Scan for the cell matching the given text and deliver its (x, y) coordinate at center. 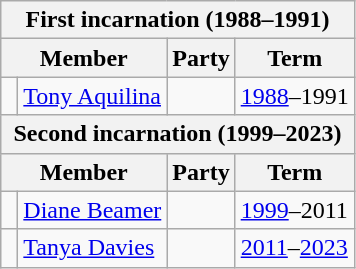
First incarnation (1988–1991) (178, 20)
Tanya Davies (92, 248)
1988–1991 (294, 96)
Diane Beamer (92, 210)
Tony Aquilina (92, 96)
2011–2023 (294, 248)
Second incarnation (1999–2023) (178, 134)
1999–2011 (294, 210)
